Output the (X, Y) coordinate of the center of the cell containing the given text.  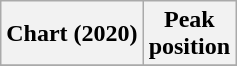
Chart (2020) (72, 34)
Peakposition (189, 34)
